From the cell containing the given text, extract its center point as (X, Y) coordinate. 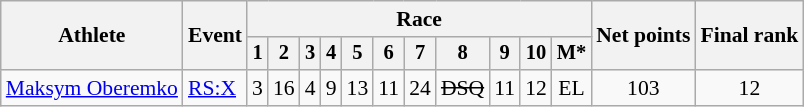
M* (572, 54)
Net points (643, 36)
5 (358, 54)
RS:X (215, 88)
Race (419, 19)
1 (258, 54)
13 (358, 88)
7 (420, 54)
DSQ (462, 88)
Athlete (92, 36)
EL (572, 88)
16 (284, 88)
Maksym Oberemko (92, 88)
8 (462, 54)
6 (388, 54)
10 (536, 54)
Event (215, 36)
24 (420, 88)
Final rank (749, 36)
103 (643, 88)
2 (284, 54)
